Scan for the cell matching the given text and deliver its [X, Y] coordinate at center. 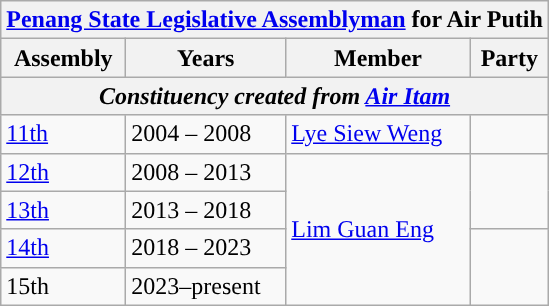
Member [378, 58]
13th [64, 210]
2008 – 2013 [206, 172]
Party [509, 58]
Penang State Legislative Assemblyman for Air Putih [275, 20]
Lim Guan Eng [378, 229]
2013 – 2018 [206, 210]
2023–present [206, 286]
14th [64, 248]
Constituency created from Air Itam [275, 96]
12th [64, 172]
2018 – 2023 [206, 248]
Lye Siew Weng [378, 134]
Assembly [64, 58]
Years [206, 58]
2004 – 2008 [206, 134]
11th [64, 134]
15th [64, 286]
